Identify which cell holds the provided text, then report its [X, Y] central coordinate. 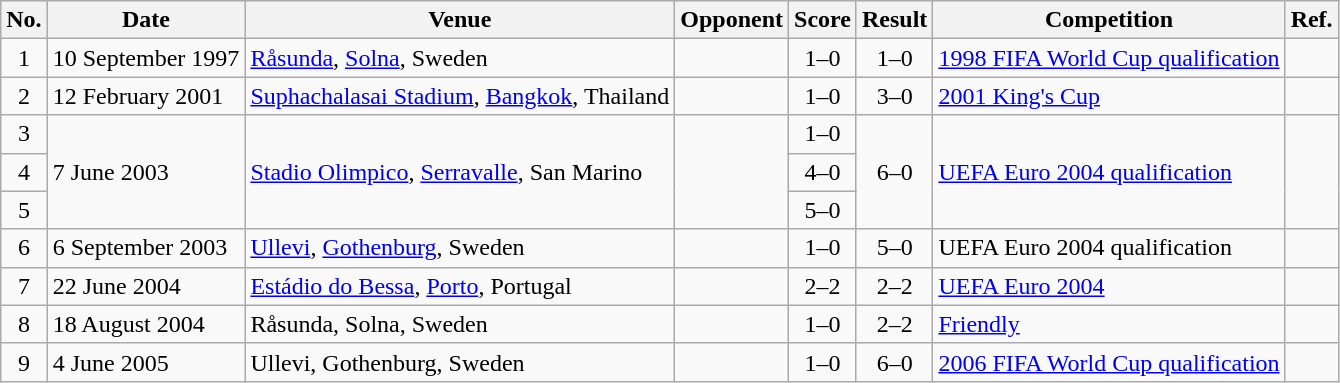
Stadio Olimpico, Serravalle, San Marino [460, 172]
3 [24, 134]
6 September 2003 [146, 248]
Estádio do Bessa, Porto, Portugal [460, 286]
3–0 [894, 96]
Date [146, 20]
Score [823, 20]
22 June 2004 [146, 286]
4 June 2005 [146, 362]
10 September 1997 [146, 58]
7 [24, 286]
4 [24, 172]
Ref. [1312, 20]
4–0 [823, 172]
2006 FIFA World Cup qualification [1109, 362]
7 June 2003 [146, 172]
1 [24, 58]
6 [24, 248]
No. [24, 20]
8 [24, 324]
2001 King's Cup [1109, 96]
Competition [1109, 20]
2 [24, 96]
Suphachalasai Stadium, Bangkok, Thailand [460, 96]
Opponent [732, 20]
18 August 2004 [146, 324]
5 [24, 210]
Result [894, 20]
Venue [460, 20]
12 February 2001 [146, 96]
1998 FIFA World Cup qualification [1109, 58]
UEFA Euro 2004 [1109, 286]
Friendly [1109, 324]
9 [24, 362]
